Detect which cell encompasses the target text, then output its (x, y) center coordinate. 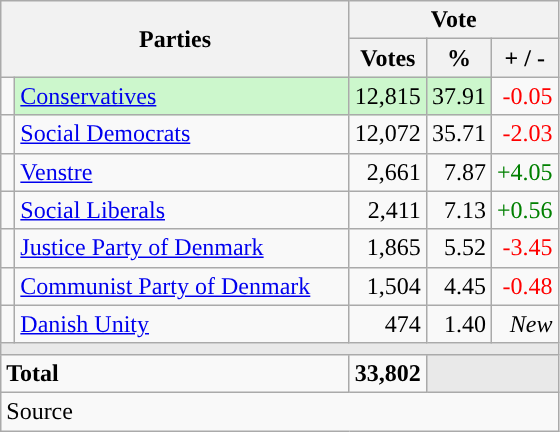
33,802 (388, 373)
7.13 (458, 210)
Conservatives (182, 96)
7.87 (458, 172)
12,815 (388, 96)
12,072 (388, 134)
Communist Party of Denmark (182, 286)
4.45 (458, 286)
+ / - (524, 58)
Total (176, 373)
Venstre (182, 172)
37.91 (458, 96)
+4.05 (524, 172)
1,504 (388, 286)
-0.48 (524, 286)
Source (280, 411)
+0.56 (524, 210)
Vote (454, 20)
Danish Unity (182, 324)
1.40 (458, 324)
% (458, 58)
Parties (176, 39)
2,411 (388, 210)
Justice Party of Denmark (182, 248)
New (524, 324)
5.52 (458, 248)
2,661 (388, 172)
1,865 (388, 248)
474 (388, 324)
Social Democrats (182, 134)
-0.05 (524, 96)
35.71 (458, 134)
Social Liberals (182, 210)
-2.03 (524, 134)
Votes (388, 58)
-3.45 (524, 248)
